Pinpoint the cell where the given text exists, returning its (X, Y) midpoint coordinate. 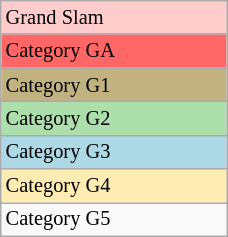
Category G4 (114, 186)
Category G2 (114, 118)
Category G5 (114, 219)
Grand Slam (114, 17)
Category G1 (114, 85)
Category GA (114, 51)
Category G3 (114, 152)
